Determine the (x, y) coordinate at the center of the cell enclosing the given text.  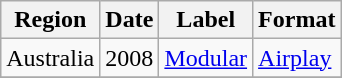
Airplay (297, 58)
Modular (206, 58)
2008 (130, 58)
Label (206, 20)
Region (50, 20)
Date (130, 20)
Australia (50, 58)
Format (297, 20)
